From the cell containing the given text, extract its center point as (X, Y) coordinate. 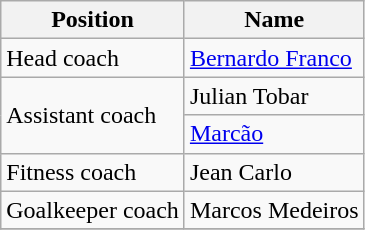
Fitness coach (93, 172)
Jean Carlo (274, 172)
Bernardo Franco (274, 58)
Position (93, 20)
Julian Tobar (274, 96)
Marcos Medeiros (274, 210)
Name (274, 20)
Marcão (274, 134)
Goalkeeper coach (93, 210)
Assistant coach (93, 115)
Head coach (93, 58)
